For the text-containing cell, return its midpoint in (X, Y) coordinate format. 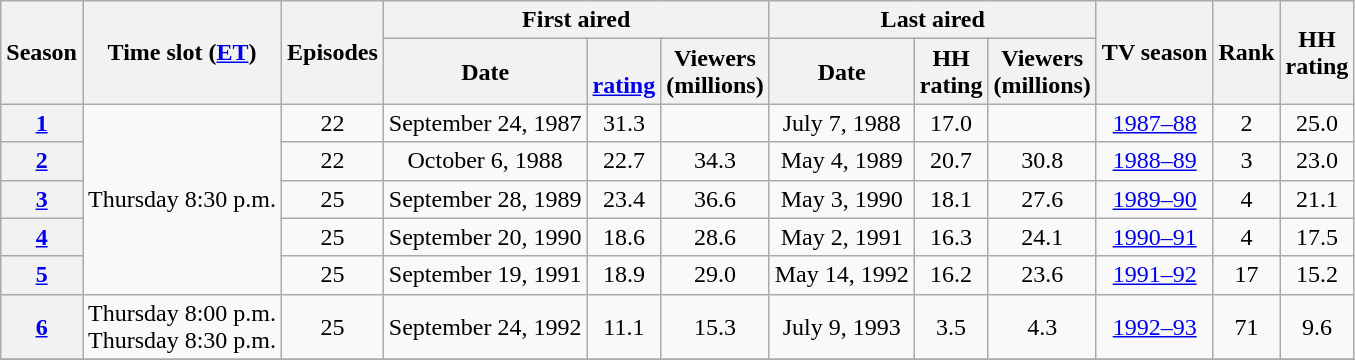
1 (42, 123)
3.5 (951, 326)
Time slot (ET) (182, 52)
29.0 (715, 275)
September 20, 1990 (485, 237)
28.6 (715, 237)
September 28, 1989 (485, 199)
Season (42, 52)
23.4 (624, 199)
Thursday 8:30 p.m. (182, 199)
1987–88 (1154, 123)
18.6 (624, 237)
May 3, 1990 (842, 199)
22.7 (624, 161)
May 14, 1992 (842, 275)
September 24, 1992 (485, 326)
18.9 (624, 275)
Episodes (333, 52)
17 (1246, 275)
16.2 (951, 275)
TV season (1154, 52)
17.0 (951, 123)
First aired (576, 20)
18.1 (951, 199)
Last aired (932, 20)
31.3 (624, 123)
May 4, 1989 (842, 161)
May 2, 1991 (842, 237)
24.1 (1042, 237)
October 6, 1988 (485, 161)
1992–93 (1154, 326)
1990–91 (1154, 237)
5 (42, 275)
36.6 (715, 199)
15.3 (715, 326)
21.1 (1317, 199)
34.3 (715, 161)
23.6 (1042, 275)
6 (42, 326)
11.1 (624, 326)
25.0 (1317, 123)
Rank (1246, 52)
September 24, 1987 (485, 123)
30.8 (1042, 161)
July 9, 1993 (842, 326)
4.3 (1042, 326)
20.7 (951, 161)
September 19, 1991 (485, 275)
1989–90 (1154, 199)
16.3 (951, 237)
Thursday 8:00 p.m.Thursday 8:30 p.m. (182, 326)
15.2 (1317, 275)
July 7, 1988 (842, 123)
1988–89 (1154, 161)
23.0 (1317, 161)
9.6 (1317, 326)
71 (1246, 326)
1991–92 (1154, 275)
27.6 (1042, 199)
17.5 (1317, 237)
rating (624, 72)
